Find where the given text appears and provide that cell's center as (x, y) coordinate. 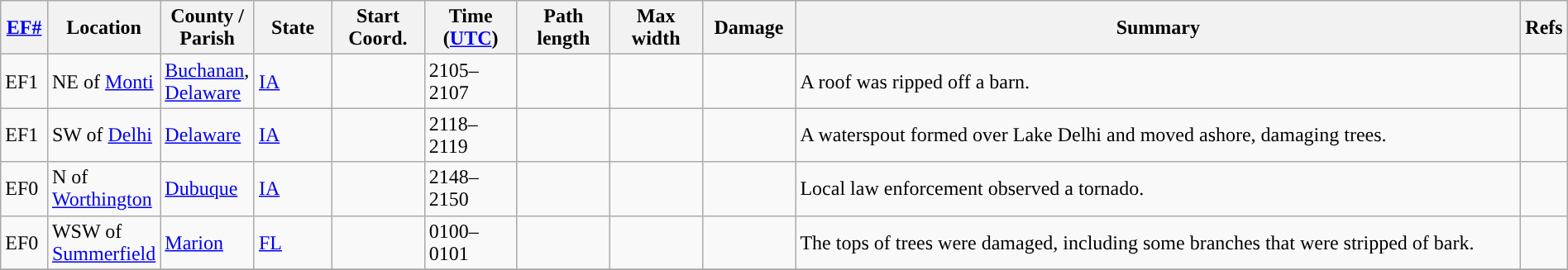
WSW of Summerfield (103, 243)
NE of Monti (103, 81)
FL (293, 243)
EF# (25, 28)
Time (UTC) (471, 28)
A waterspout formed over Lake Delhi and moved ashore, damaging trees. (1158, 135)
Location (103, 28)
County / Parish (208, 28)
Max width (656, 28)
A roof was ripped off a barn. (1158, 81)
2105–2107 (471, 81)
2148–2150 (471, 188)
Marion (208, 243)
Buchanan, Delaware (208, 81)
Local law enforcement observed a tornado. (1158, 188)
2118–2119 (471, 135)
N of Worthington (103, 188)
SW of Delhi (103, 135)
Refs (1545, 28)
0100–0101 (471, 243)
Start Coord. (378, 28)
Damage (749, 28)
Delaware (208, 135)
Dubuque (208, 188)
Path length (563, 28)
State (293, 28)
Summary (1158, 28)
The tops of trees were damaged, including some branches that were stripped of bark. (1158, 243)
